For the text-containing cell, return its midpoint in (x, y) coordinate format. 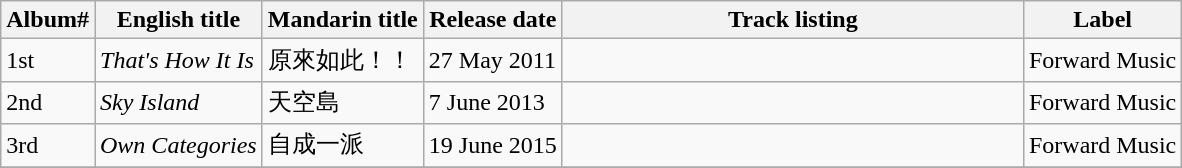
English title (178, 20)
2nd (48, 102)
原來如此！！ (342, 60)
Sky Island (178, 102)
天空島 (342, 102)
Own Categories (178, 146)
19 June 2015 (492, 146)
That's How It Is (178, 60)
7 June 2013 (492, 102)
Album# (48, 20)
Label (1102, 20)
Mandarin title (342, 20)
3rd (48, 146)
27 May 2011 (492, 60)
自成一派 (342, 146)
Track listing (792, 20)
Release date (492, 20)
1st (48, 60)
